For the text-containing cell, return its midpoint in (X, Y) coordinate format. 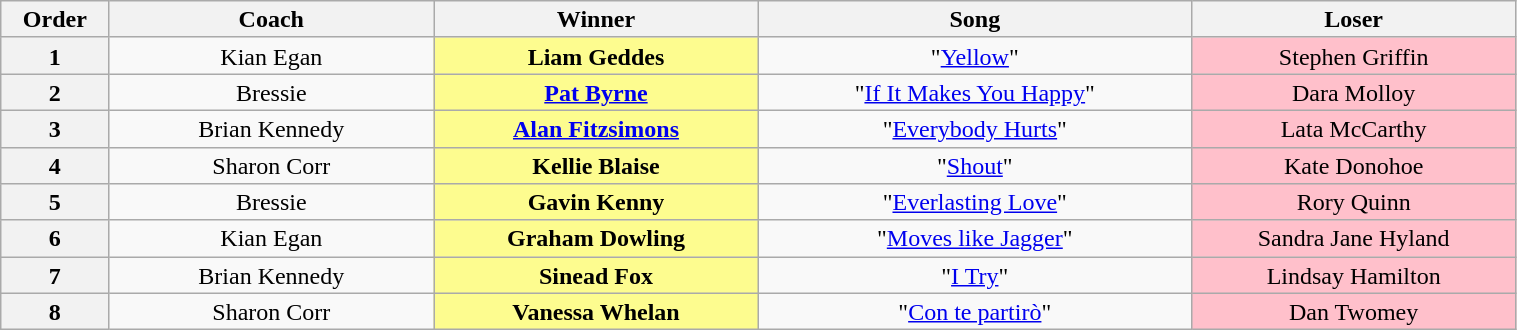
Kellie Blaise (596, 166)
Liam Geddes (596, 56)
"I Try" (974, 276)
Loser (1354, 20)
"Moves like Jagger" (974, 238)
"Shout" (974, 166)
2 (55, 92)
5 (55, 202)
4 (55, 166)
Alan Fitzsimons (596, 128)
"Yellow" (974, 56)
6 (55, 238)
Winner (596, 20)
7 (55, 276)
Kate Donohoe (1354, 166)
"Everybody Hurts" (974, 128)
Gavin Kenny (596, 202)
Lata McCarthy (1354, 128)
Graham Dowling (596, 238)
3 (55, 128)
Rory Quinn (1354, 202)
8 (55, 312)
1 (55, 56)
Order (55, 20)
Dan Twomey (1354, 312)
Song (974, 20)
"Everlasting Love" (974, 202)
"Con te partirò" (974, 312)
Sinead Fox (596, 276)
Coach (272, 20)
Dara Molloy (1354, 92)
Pat Byrne (596, 92)
Sandra Jane Hyland (1354, 238)
Vanessa Whelan (596, 312)
"If It Makes You Happy" (974, 92)
Lindsay Hamilton (1354, 276)
Stephen Griffin (1354, 56)
